From the cell containing the given text, extract its center point as [X, Y] coordinate. 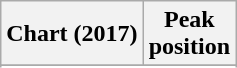
Peak position [189, 34]
Chart (2017) [72, 34]
